Identify which cell holds the provided text, then report its [x, y] central coordinate. 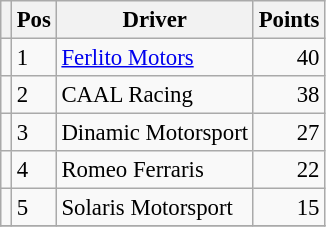
Driver [154, 20]
5 [34, 208]
38 [288, 95]
2 [34, 95]
40 [288, 58]
15 [288, 208]
3 [34, 133]
Points [288, 20]
CAAL Racing [154, 95]
22 [288, 170]
1 [34, 58]
Ferlito Motors [154, 58]
Romeo Ferraris [154, 170]
4 [34, 170]
Pos [34, 20]
27 [288, 133]
Solaris Motorsport [154, 208]
Dinamic Motorsport [154, 133]
